Return the [X, Y] coordinate for the center point of the cell that contains the specified text.  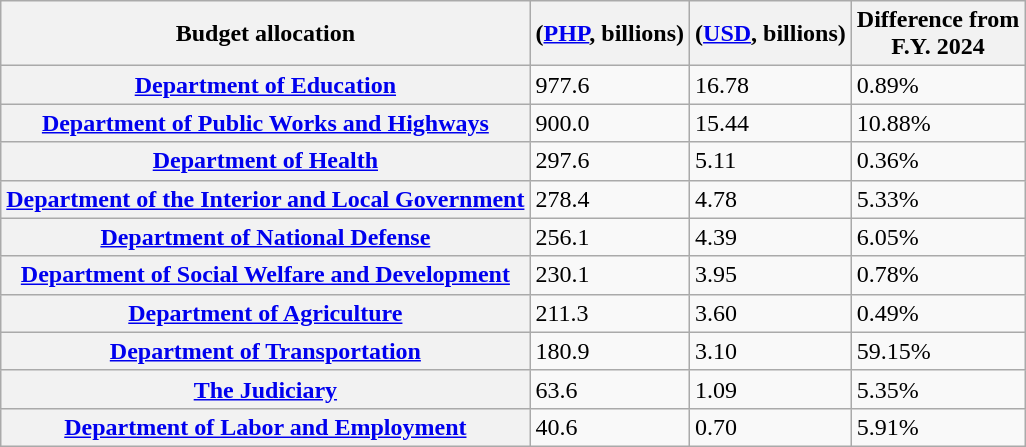
3.95 [771, 275]
The Judiciary [266, 389]
Department of Public Works and Highways [266, 123]
5.33% [938, 199]
0.49% [938, 313]
0.78% [938, 275]
180.9 [610, 351]
5.11 [771, 161]
(USD, billions) [771, 34]
256.1 [610, 237]
63.6 [610, 389]
40.6 [610, 427]
Department of National Defense [266, 237]
Department of the Interior and Local Government [266, 199]
Department of Education [266, 85]
211.3 [610, 313]
3.60 [771, 313]
977.6 [610, 85]
(PHP, billions) [610, 34]
5.35% [938, 389]
Department of Labor and Employment [266, 427]
1.09 [771, 389]
278.4 [610, 199]
0.70 [771, 427]
Department of Agriculture [266, 313]
59.15% [938, 351]
6.05% [938, 237]
900.0 [610, 123]
Difference fromF.Y. 2024 [938, 34]
Department of Social Welfare and Development [266, 275]
0.36% [938, 161]
10.88% [938, 123]
230.1 [610, 275]
4.39 [771, 237]
16.78 [771, 85]
297.6 [610, 161]
4.78 [771, 199]
Department of Transportation [266, 351]
0.89% [938, 85]
Department of Health [266, 161]
3.10 [771, 351]
Budget allocation [266, 34]
5.91% [938, 427]
15.44 [771, 123]
